Search for the cell housing the specified text and yield its (X, Y) center coordinate. 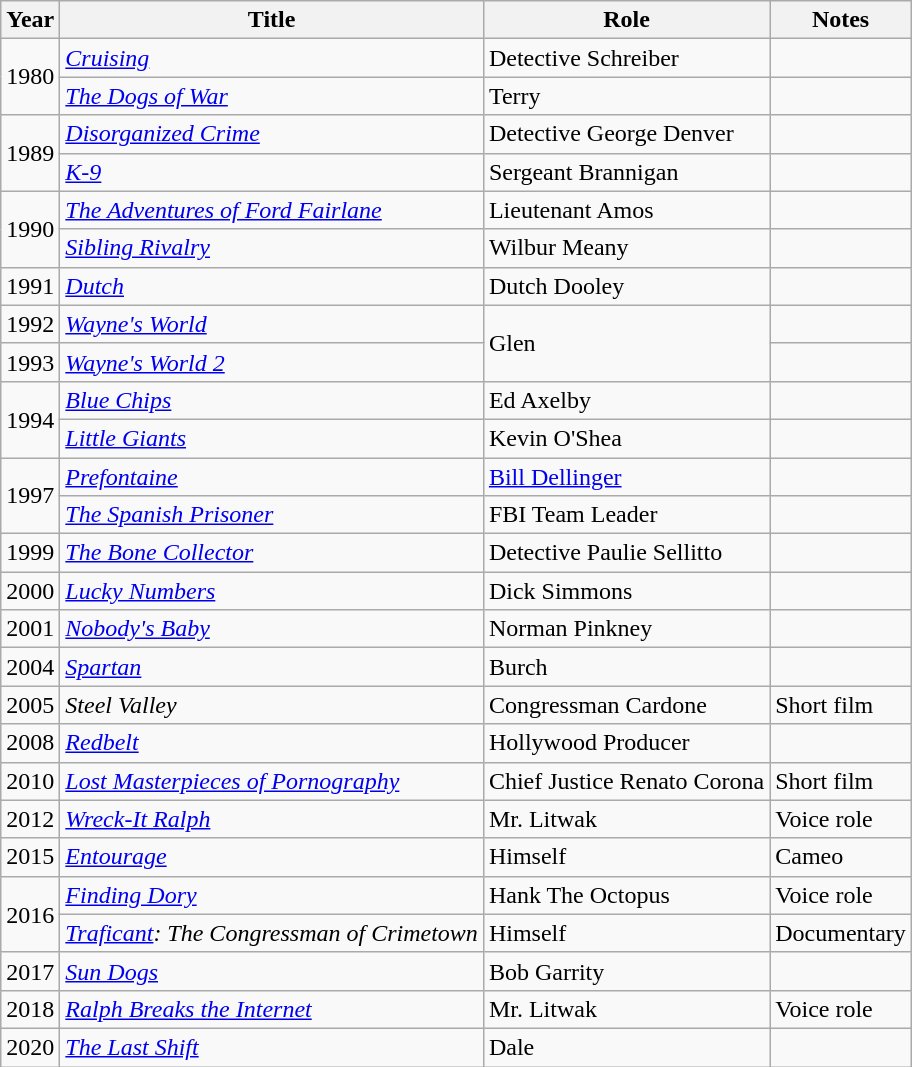
Steel Valley (272, 705)
Hollywood Producer (626, 743)
Wayne's World 2 (272, 362)
Documentary (841, 933)
FBI Team Leader (626, 515)
1989 (30, 153)
Sibling Rivalry (272, 248)
Wayne's World (272, 324)
1992 (30, 324)
The Last Shift (272, 1047)
The Bone Collector (272, 553)
Ed Axelby (626, 400)
Lucky Numbers (272, 591)
Sergeant Brannigan (626, 172)
2005 (30, 705)
K-9 (272, 172)
2016 (30, 914)
Detective George Denver (626, 134)
Dale (626, 1047)
Nobody's Baby (272, 629)
1994 (30, 419)
Norman Pinkney (626, 629)
Blue Chips (272, 400)
2018 (30, 1009)
1990 (30, 229)
Dick Simmons (626, 591)
Cameo (841, 857)
The Dogs of War (272, 96)
2004 (30, 667)
Glen (626, 343)
Wilbur Meany (626, 248)
2015 (30, 857)
2010 (30, 781)
Finding Dory (272, 895)
Disorganized Crime (272, 134)
Role (626, 20)
Congressman Cardone (626, 705)
Terry (626, 96)
Burch (626, 667)
Notes (841, 20)
Wreck-It Ralph (272, 819)
Bill Dellinger (626, 477)
1991 (30, 286)
Cruising (272, 58)
1993 (30, 362)
Ralph Breaks the Internet (272, 1009)
Spartan (272, 667)
Little Giants (272, 438)
Bob Garrity (626, 971)
Dutch (272, 286)
Dutch Dooley (626, 286)
2017 (30, 971)
Redbelt (272, 743)
Detective Schreiber (626, 58)
2000 (30, 591)
Lieutenant Amos (626, 210)
Chief Justice Renato Corona (626, 781)
Traficant: The Congressman of Crimetown (272, 933)
2001 (30, 629)
1980 (30, 77)
Detective Paulie Sellitto (626, 553)
2008 (30, 743)
Prefontaine (272, 477)
1999 (30, 553)
Year (30, 20)
2020 (30, 1047)
Sun Dogs (272, 971)
Hank The Octopus (626, 895)
2012 (30, 819)
Entourage (272, 857)
The Adventures of Ford Fairlane (272, 210)
Title (272, 20)
1997 (30, 496)
Lost Masterpieces of Pornography (272, 781)
The Spanish Prisoner (272, 515)
Kevin O'Shea (626, 438)
